Determine the (x, y) coordinate at the center of the cell enclosing the given text.  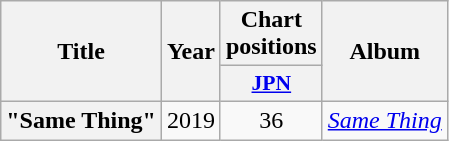
2019 (190, 120)
JPN (271, 84)
Same Thing (384, 120)
Chart positions (271, 34)
Year (190, 52)
36 (271, 120)
Title (82, 52)
Album (384, 52)
"Same Thing" (82, 120)
